Extract the (x, y) coordinate from the center of the cell holding the provided text.  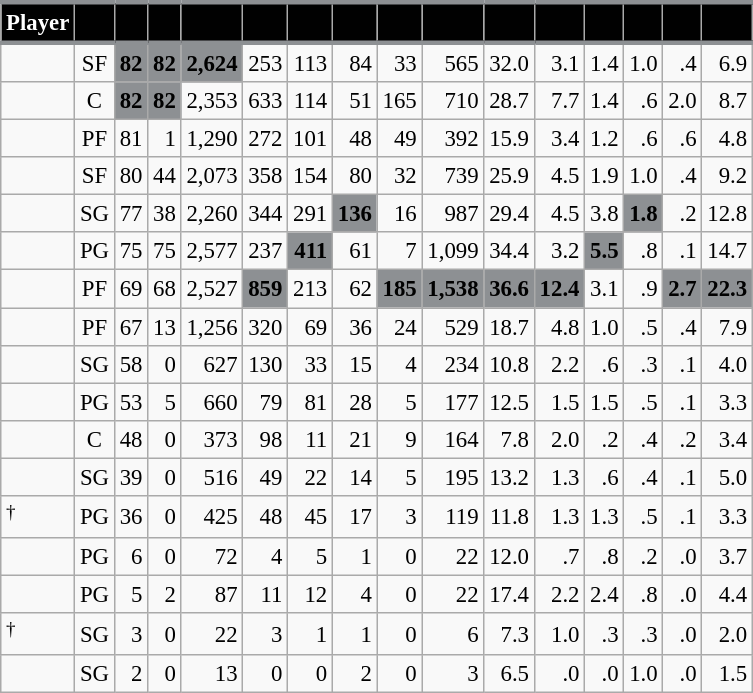
2,624 (212, 62)
195 (453, 477)
13.2 (509, 477)
10.8 (509, 364)
710 (453, 101)
68 (164, 289)
61 (354, 251)
3.7 (727, 557)
16 (400, 214)
17 (354, 517)
79 (266, 402)
17.4 (509, 594)
21 (354, 439)
7.9 (727, 327)
2,527 (212, 289)
3.8 (604, 214)
101 (310, 139)
12.4 (559, 289)
213 (310, 289)
12.5 (509, 402)
15.9 (509, 139)
36.6 (509, 289)
39 (130, 477)
Player (38, 22)
373 (212, 439)
53 (130, 402)
1,099 (453, 251)
45 (310, 517)
.9 (644, 289)
2,073 (212, 176)
1.2 (604, 139)
113 (310, 62)
34.4 (509, 251)
8.7 (727, 101)
7 (400, 251)
344 (266, 214)
25.9 (509, 176)
136 (354, 214)
84 (354, 62)
565 (453, 62)
7.7 (559, 101)
633 (266, 101)
32 (400, 176)
51 (354, 101)
98 (266, 439)
177 (453, 402)
15 (354, 364)
130 (266, 364)
29.4 (509, 214)
3.2 (559, 251)
9.2 (727, 176)
185 (400, 289)
28 (354, 402)
320 (266, 327)
1,538 (453, 289)
1.9 (604, 176)
38 (164, 214)
114 (310, 101)
24 (400, 327)
119 (453, 517)
2.7 (682, 289)
5.0 (727, 477)
2,260 (212, 214)
2.4 (604, 594)
44 (164, 176)
859 (266, 289)
1,256 (212, 327)
1,290 (212, 139)
411 (310, 251)
154 (310, 176)
2,577 (212, 251)
7.3 (509, 634)
2,353 (212, 101)
987 (453, 214)
291 (310, 214)
11.8 (509, 517)
18.7 (509, 327)
12.8 (727, 214)
67 (130, 327)
72 (212, 557)
6.5 (509, 674)
4.4 (727, 594)
12.0 (509, 557)
272 (266, 139)
9 (400, 439)
32.0 (509, 62)
5.5 (604, 251)
425 (212, 517)
6.9 (727, 62)
62 (354, 289)
253 (266, 62)
7.8 (509, 439)
1.8 (644, 214)
14.7 (727, 251)
660 (212, 402)
165 (400, 101)
392 (453, 139)
77 (130, 214)
87 (212, 594)
234 (453, 364)
28.7 (509, 101)
237 (266, 251)
58 (130, 364)
12 (310, 594)
529 (453, 327)
739 (453, 176)
14 (354, 477)
22.3 (727, 289)
.7 (559, 557)
358 (266, 176)
4.0 (727, 364)
516 (212, 477)
627 (212, 364)
164 (453, 439)
